Identify which cell holds the provided text, then report its [x, y] central coordinate. 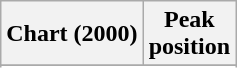
Peakposition [189, 34]
Chart (2000) [72, 34]
